Provide the [x, y] coordinate of the cell's center where the given text is located.  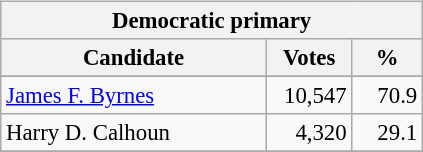
Democratic primary [212, 21]
Votes [309, 58]
70.9 [388, 96]
Harry D. Calhoun [134, 133]
4,320 [309, 133]
10,547 [309, 96]
James F. Byrnes [134, 96]
% [388, 58]
29.1 [388, 133]
Candidate [134, 58]
